Return the (x, y) coordinate for the center point of the cell that contains the specified text.  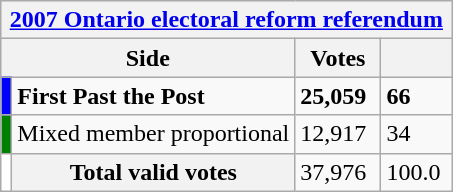
100.0 (416, 172)
2007 Ontario electoral reform referendum (226, 20)
Mixed member proportional (154, 134)
37,976 (338, 172)
25,059 (338, 96)
66 (416, 96)
12,917 (338, 134)
34 (416, 134)
Votes (338, 58)
First Past the Post (154, 96)
Side (148, 58)
Total valid votes (154, 172)
